Scan for the cell matching the given text and deliver its (x, y) coordinate at center. 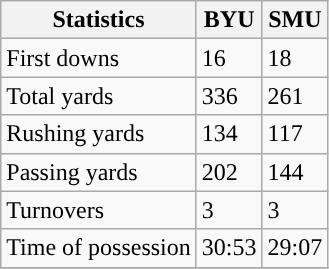
Statistics (99, 20)
144 (295, 172)
BYU (229, 20)
134 (229, 134)
Turnovers (99, 210)
16 (229, 58)
Total yards (99, 96)
SMU (295, 20)
30:53 (229, 248)
Rushing yards (99, 134)
Time of possession (99, 248)
202 (229, 172)
336 (229, 96)
First downs (99, 58)
Passing yards (99, 172)
261 (295, 96)
117 (295, 134)
18 (295, 58)
29:07 (295, 248)
